Identify which cell holds the provided text, then report its [X, Y] central coordinate. 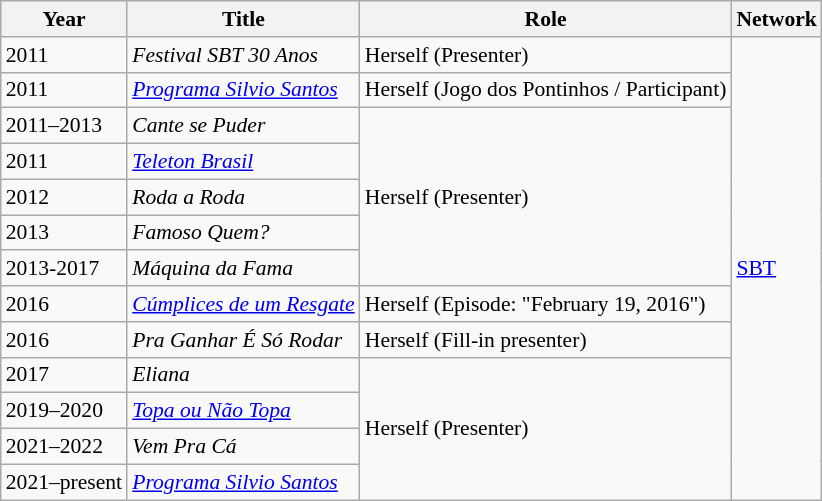
2019–2020 [64, 411]
Festival SBT 30 Anos [244, 55]
2013 [64, 233]
Herself (Fill-in presenter) [546, 340]
Máquina da Fama [244, 269]
2012 [64, 197]
Herself (Jogo dos Pontinhos / Participant) [546, 90]
2021–2022 [64, 447]
Pra Ganhar É Só Rodar [244, 340]
2011–2013 [64, 126]
Title [244, 19]
2021–present [64, 482]
Famoso Quem? [244, 233]
2013-2017 [64, 269]
Role [546, 19]
Cúmplices de um Resgate [244, 304]
Year [64, 19]
SBT [776, 268]
Roda a Roda [244, 197]
Network [776, 19]
Cante se Puder [244, 126]
2017 [64, 375]
Teleton Brasil [244, 162]
Topa ou Não Topa [244, 411]
Vem Pra Cá [244, 447]
Eliana [244, 375]
Herself (Episode: "February 19, 2016") [546, 304]
